From the cell containing the given text, extract its center point as (X, Y) coordinate. 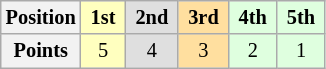
4th (253, 17)
5th (301, 17)
2nd (152, 17)
2 (253, 51)
Position (41, 17)
1 (301, 51)
4 (152, 51)
3rd (203, 17)
5 (104, 51)
1st (104, 17)
3 (203, 51)
Points (41, 51)
